Search for the cell housing the specified text and yield its (X, Y) center coordinate. 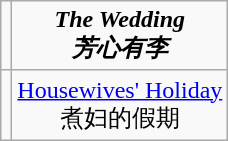
Housewives' Holiday煮妇的假期 (120, 105)
The Wedding芳心有李 (120, 36)
